Provide the (X, Y) coordinate of the cell's center where the given text is located.  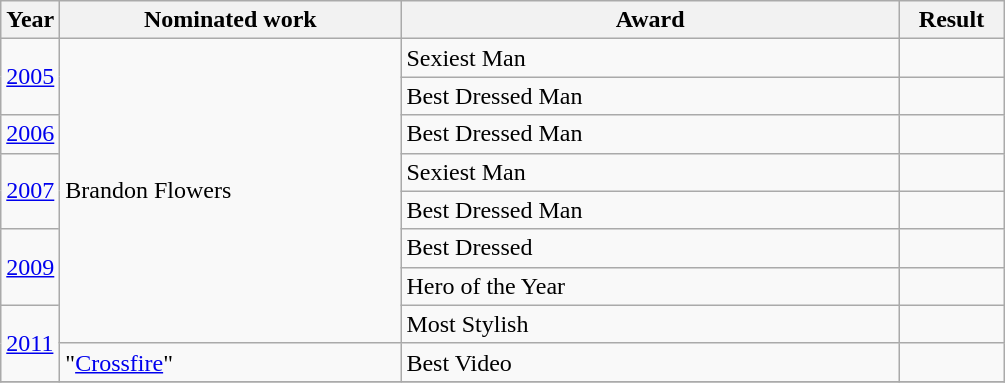
Award (650, 20)
2011 (30, 343)
Best Dressed (650, 248)
Brandon Flowers (230, 191)
Most Stylish (650, 324)
Year (30, 20)
2005 (30, 77)
Nominated work (230, 20)
Result (951, 20)
Hero of the Year (650, 286)
2007 (30, 191)
2006 (30, 134)
"Crossfire" (230, 362)
Best Video (650, 362)
2009 (30, 267)
